From the cell containing the given text, extract its center point as [X, Y] coordinate. 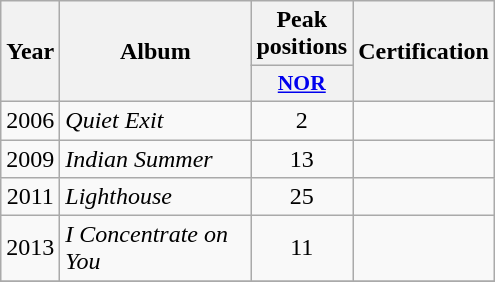
13 [302, 159]
NOR [302, 84]
Year [30, 52]
Album [156, 52]
11 [302, 248]
Lighthouse [156, 197]
Quiet Exit [156, 120]
2013 [30, 248]
2 [302, 120]
I Concentrate on You [156, 248]
2011 [30, 197]
Certification [424, 52]
25 [302, 197]
2009 [30, 159]
Indian Summer [156, 159]
2006 [30, 120]
Peak positions [302, 34]
